Detect which cell encompasses the target text, then output its (x, y) center coordinate. 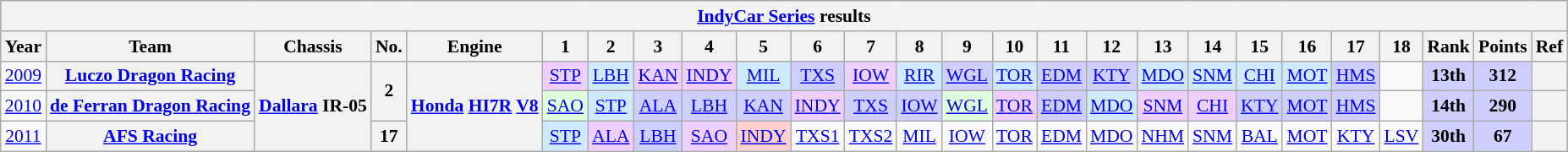
5 (764, 46)
15 (1259, 46)
6 (818, 46)
LSV (1402, 137)
NHM (1164, 137)
Points (1503, 46)
14th (1448, 106)
TXS1 (818, 137)
2010 (24, 106)
Luczo Dragon Racing (151, 76)
13 (1164, 46)
9 (968, 46)
2009 (24, 76)
Engine (475, 46)
de Ferran Dragon Racing (151, 106)
11 (1061, 46)
Dallara IR-05 (313, 106)
67 (1503, 137)
TXS2 (871, 137)
RIR (918, 76)
No. (389, 46)
13th (1448, 76)
1 (565, 46)
4 (709, 46)
7 (871, 46)
10 (1015, 46)
290 (1503, 106)
12 (1111, 46)
16 (1307, 46)
30th (1448, 137)
Ref (1549, 46)
Chassis (313, 46)
14 (1213, 46)
IndyCar Series results (784, 16)
Team (151, 46)
18 (1402, 46)
BAL (1259, 137)
Rank (1448, 46)
312 (1503, 76)
2011 (24, 137)
3 (658, 46)
Honda HI7R V8 (475, 106)
8 (918, 46)
Year (24, 46)
AFS Racing (151, 137)
